Search for the cell housing the specified text and yield its [X, Y] center coordinate. 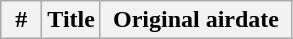
# [22, 20]
Original airdate [196, 20]
Title [72, 20]
